Pinpoint the cell where the given text exists, returning its (x, y) midpoint coordinate. 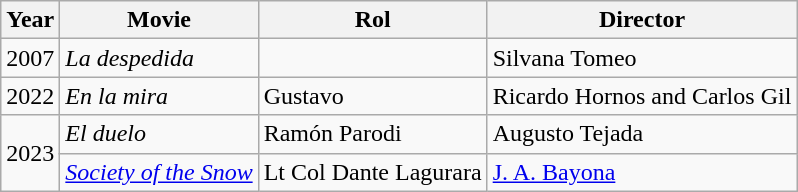
J. A. Bayona (642, 172)
2023 (30, 153)
Rol (372, 20)
Director (642, 20)
Society of the Snow (159, 172)
2022 (30, 96)
2007 (30, 58)
Year (30, 20)
Lt Col Dante Lagurara (372, 172)
Ricardo Hornos and Carlos Gil (642, 96)
Ramón Parodi (372, 134)
En la mira (159, 96)
Augusto Tejada (642, 134)
Gustavo (372, 96)
Movie (159, 20)
Silvana Tomeo (642, 58)
El duelo (159, 134)
La despedida (159, 58)
